Capture the cell that displays the provided text and extract its (x, y) central coordinate. 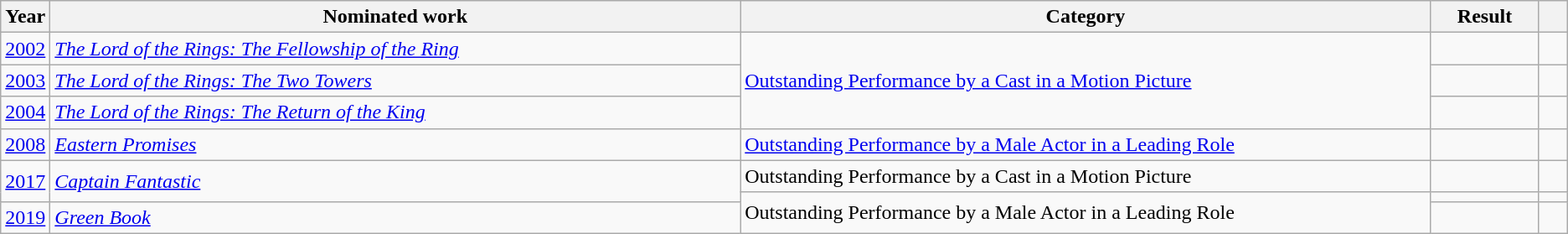
2019 (25, 217)
Green Book (395, 217)
Result (1484, 17)
The Lord of the Rings: The Two Towers (395, 81)
Captain Fantastic (395, 181)
Nominated work (395, 17)
Year (25, 17)
2004 (25, 112)
The Lord of the Rings: The Fellowship of the Ring (395, 49)
Category (1086, 17)
Eastern Promises (395, 144)
The Lord of the Rings: The Return of the King (395, 112)
2003 (25, 81)
2002 (25, 49)
2017 (25, 181)
2008 (25, 144)
